Provide the (x, y) coordinate of the cell's center where the given text is located.  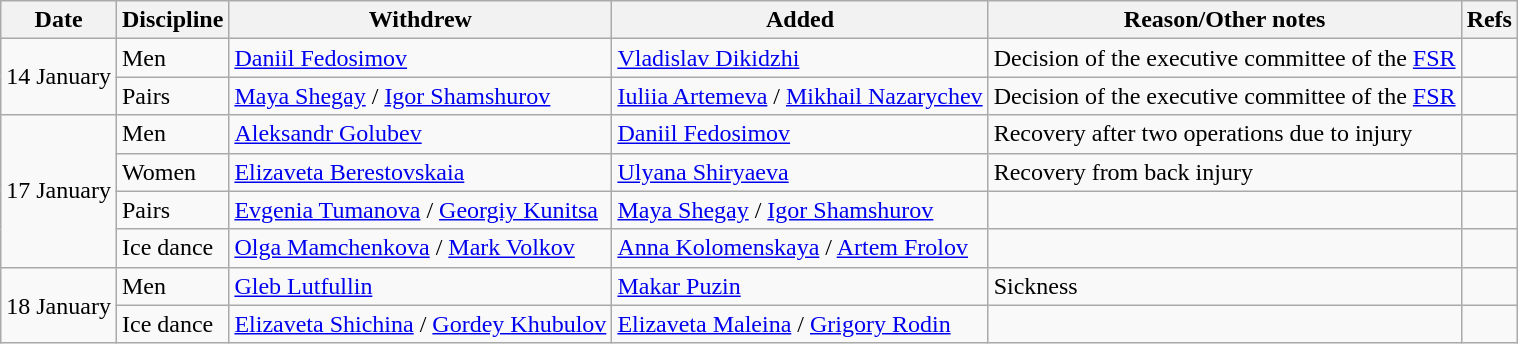
17 January (59, 191)
Vladislav Dikidzhi (800, 58)
Elizaveta Maleina / Grigory Rodin (800, 324)
18 January (59, 305)
Makar Puzin (800, 286)
Women (172, 172)
Elizaveta Berestovskaia (420, 172)
Anna Kolomenskaya / Artem Frolov (800, 248)
Ulyana Shiryaeva (800, 172)
Recovery from back injury (1224, 172)
Olga Mamchenkova / Mark Volkov (420, 248)
Discipline (172, 20)
Recovery after two operations due to injury (1224, 134)
Iuliia Artemeva / Mikhail Nazarychev (800, 96)
Withdrew (420, 20)
Evgenia Tumanova / Georgiy Kunitsa (420, 210)
Aleksandr Golubev (420, 134)
Added (800, 20)
Sickness (1224, 286)
14 January (59, 77)
Refs (1489, 20)
Reason/Other notes (1224, 20)
Gleb Lutfullin (420, 286)
Elizaveta Shichina / Gordey Khubulov (420, 324)
Date (59, 20)
